Pinpoint the cell where the given text exists, returning its (X, Y) midpoint coordinate. 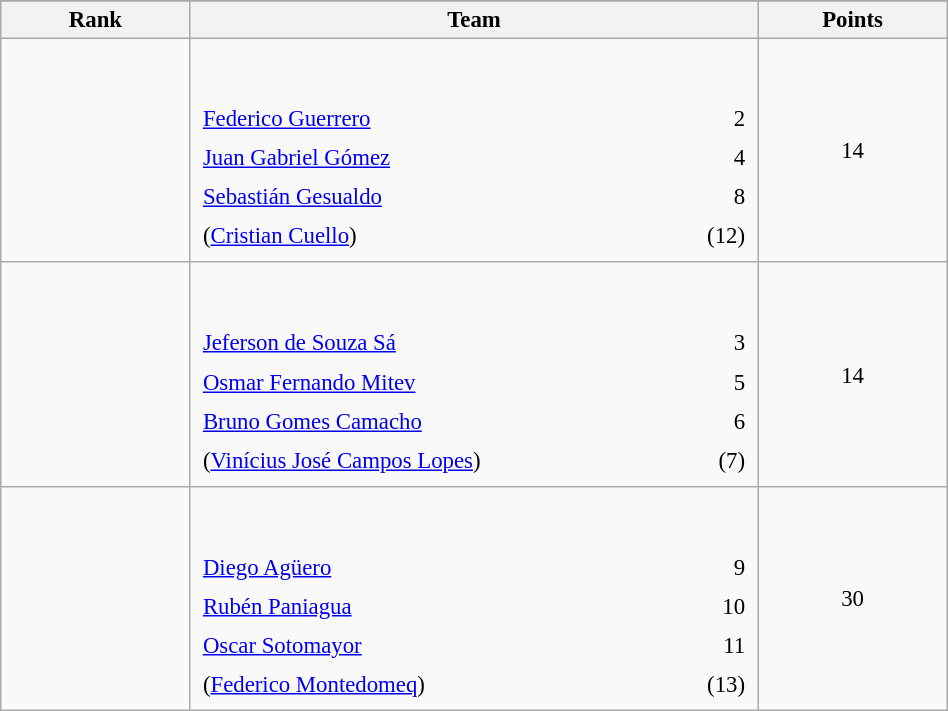
(12) (697, 236)
5 (720, 382)
(13) (704, 684)
Sebastián Gesualdo (419, 197)
Jeferson de Souza Sá 3 Osmar Fernando Mitev 5 Bruno Gomes Camacho 6 (Vinícius José Campos Lopes) (7) (474, 374)
9 (704, 567)
Bruno Gomes Camacho (442, 421)
Osmar Fernando Mitev (442, 382)
4 (697, 158)
2 (697, 119)
11 (704, 645)
Team (474, 20)
(Vinícius José Campos Lopes) (442, 460)
(Federico Montedomeq) (426, 684)
Diego Agüero (426, 567)
Jeferson de Souza Sá (442, 343)
Juan Gabriel Gómez (419, 158)
8 (697, 197)
(Cristian Cuello) (419, 236)
Points (852, 20)
30 (852, 598)
Oscar Sotomayor (426, 645)
Diego Agüero 9 Rubén Paniagua 10 Oscar Sotomayor 11 (Federico Montedomeq) (13) (474, 598)
(7) (720, 460)
3 (720, 343)
Rank (96, 20)
Rubén Paniagua (426, 606)
6 (720, 421)
Federico Guerrero (419, 119)
10 (704, 606)
Federico Guerrero 2 Juan Gabriel Gómez 4 Sebastián Gesualdo 8 (Cristian Cuello) (12) (474, 151)
